Find where the given text appears and provide that cell's center as [X, Y] coordinate. 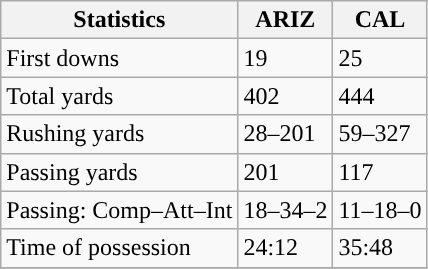
117 [380, 172]
Total yards [120, 96]
402 [286, 96]
59–327 [380, 134]
Passing: Comp–Att–Int [120, 210]
28–201 [286, 134]
24:12 [286, 248]
444 [380, 96]
CAL [380, 20]
Passing yards [120, 172]
19 [286, 58]
25 [380, 58]
Rushing yards [120, 134]
35:48 [380, 248]
Statistics [120, 20]
201 [286, 172]
Time of possession [120, 248]
First downs [120, 58]
11–18–0 [380, 210]
18–34–2 [286, 210]
ARIZ [286, 20]
